Return the (x, y) coordinate for the center point of the cell that contains the specified text.  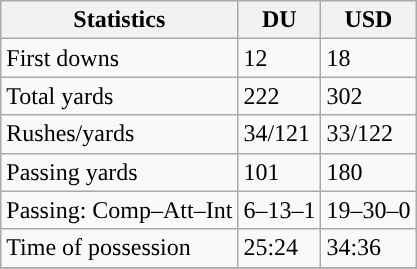
DU (280, 20)
25:24 (280, 248)
34/121 (280, 134)
33/122 (368, 134)
Rushes/yards (120, 134)
12 (280, 58)
Passing: Comp–Att–Int (120, 210)
222 (280, 96)
180 (368, 172)
19–30–0 (368, 210)
USD (368, 20)
34:36 (368, 248)
Time of possession (120, 248)
18 (368, 58)
Statistics (120, 20)
101 (280, 172)
Passing yards (120, 172)
302 (368, 96)
Total yards (120, 96)
6–13–1 (280, 210)
First downs (120, 58)
